Pinpoint the cell where the given text exists, returning its [X, Y] midpoint coordinate. 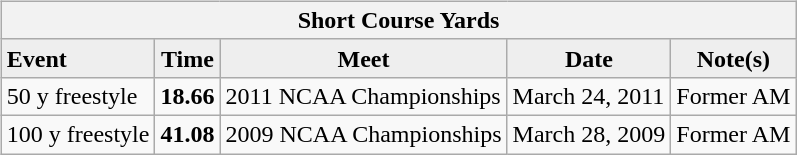
41.08 [188, 134]
18.66 [188, 96]
Meet [364, 58]
Date [589, 58]
50 y freestyle [78, 96]
March 28, 2009 [589, 134]
Note(s) [734, 58]
Short Course Yards [398, 20]
March 24, 2011 [589, 96]
Time [188, 58]
100 y freestyle [78, 134]
2011 NCAA Championships [364, 96]
2009 NCAA Championships [364, 134]
Event [78, 58]
